Identify which cell holds the provided text, then report its [X, Y] central coordinate. 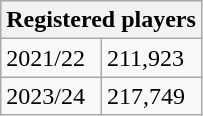
2023/24 [52, 96]
2021/22 [52, 58]
217,749 [151, 96]
211,923 [151, 58]
Registered players [102, 20]
